Identify which cell holds the provided text, then report its [X, Y] central coordinate. 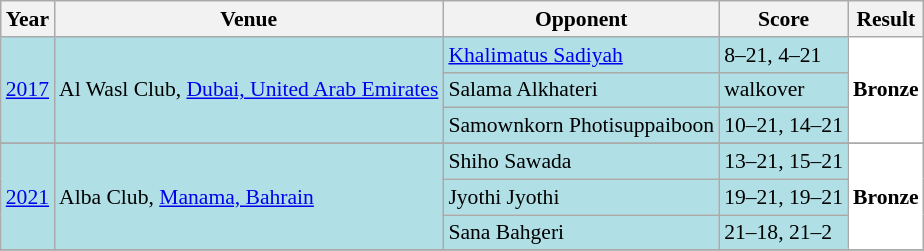
Result [886, 19]
Alba Club, Manama, Bahrain [248, 198]
Khalimatus Sadiyah [581, 55]
21–18, 21–2 [784, 233]
8–21, 4–21 [784, 55]
Opponent [581, 19]
walkover [784, 90]
2017 [28, 90]
Salama Alkhateri [581, 90]
13–21, 15–21 [784, 162]
Shiho Sawada [581, 162]
Venue [248, 19]
2021 [28, 198]
Al Wasl Club, Dubai, United Arab Emirates [248, 90]
Score [784, 19]
Samownkorn Photisuppaiboon [581, 126]
Sana Bahgeri [581, 233]
Year [28, 19]
Jyothi Jyothi [581, 197]
19–21, 19–21 [784, 197]
10–21, 14–21 [784, 126]
